Capture the cell that displays the provided text and extract its (x, y) central coordinate. 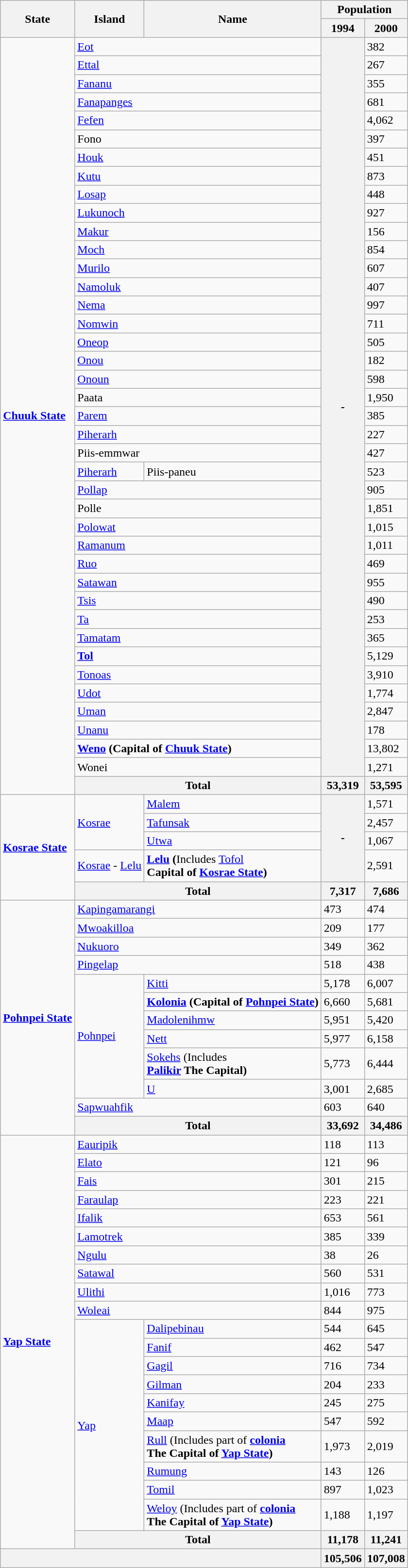
53,595 (386, 785)
2000 (386, 28)
544 (343, 1329)
13,802 (386, 748)
518 (343, 965)
Rumung (233, 1471)
Nema (198, 305)
1,851 (386, 508)
Name (233, 19)
Madolenihmw (233, 1020)
645 (386, 1329)
592 (386, 1421)
State (38, 19)
Nett (233, 1039)
1,950 (386, 397)
Kanifay (233, 1403)
Fanif (233, 1347)
221 (386, 1200)
523 (386, 471)
927 (386, 213)
177 (386, 928)
873 (386, 176)
Malem (233, 804)
1,973 (343, 1446)
Sapwuahfik (198, 1107)
Tomil (233, 1490)
560 (343, 1273)
5,951 (343, 1020)
Namoluk (198, 287)
204 (343, 1384)
Ramanum (198, 545)
Ettal (198, 65)
Fono (198, 139)
215 (386, 1181)
Satawan (198, 582)
897 (343, 1490)
Dalipebinau (233, 1329)
365 (386, 638)
Onoun (198, 379)
Houk (198, 157)
490 (386, 601)
5,977 (343, 1039)
Kosrae - Lelu (110, 866)
603 (343, 1107)
1,271 (386, 767)
5,178 (343, 983)
1994 (343, 28)
681 (386, 102)
38 (343, 1255)
1,016 (343, 1292)
126 (386, 1471)
Unanu (198, 730)
107,008 (386, 1558)
96 (386, 1163)
Tsis (198, 601)
7,686 (386, 891)
182 (386, 361)
Yap State (38, 1341)
844 (343, 1310)
Lamotrek (198, 1237)
2,019 (386, 1446)
253 (386, 619)
397 (386, 139)
Polowat (198, 527)
Wonei (198, 767)
Uman (198, 711)
U (233, 1089)
Fananu (198, 83)
734 (386, 1366)
Pingelap (198, 965)
531 (386, 1273)
143 (343, 1471)
1,023 (386, 1490)
462 (343, 1347)
5,773 (343, 1064)
233 (386, 1384)
245 (343, 1403)
Fefen (198, 120)
275 (386, 1403)
382 (386, 47)
Ifalik (198, 1218)
Murilo (198, 268)
105,506 (343, 1558)
716 (343, 1366)
Tamatam (198, 638)
955 (386, 582)
Tonoas (198, 675)
2,457 (386, 823)
Paata (198, 397)
Ulithi (198, 1292)
209 (343, 928)
448 (386, 194)
Moch (198, 250)
11,178 (343, 1540)
427 (386, 453)
301 (343, 1181)
1,774 (386, 693)
854 (386, 250)
34,486 (386, 1125)
640 (386, 1107)
Tafunsak (233, 823)
Lukunoch (198, 213)
2,591 (386, 866)
Piis-paneu (233, 471)
Gagil (233, 1366)
505 (386, 342)
2,685 (386, 1089)
Polle (198, 508)
Weno (Capital of Chuuk State) (198, 748)
Fanapanges (198, 102)
223 (343, 1200)
Piis-emmwar (198, 453)
5,420 (386, 1020)
997 (386, 305)
227 (386, 434)
6,007 (386, 983)
Woleai (198, 1310)
Kitti (233, 983)
Utwa (233, 841)
473 (343, 909)
121 (343, 1163)
1,011 (386, 545)
1,067 (386, 841)
11,241 (386, 1540)
53,319 (343, 785)
Lelu (Includes TofolCapital of Kosrae State) (233, 866)
349 (343, 946)
Eauripik (198, 1144)
Pollap (198, 490)
118 (343, 1144)
469 (386, 564)
6,158 (386, 1039)
Ruo (198, 564)
7,317 (343, 891)
Ta (198, 619)
1,188 (343, 1515)
Udot (198, 693)
598 (386, 379)
438 (386, 965)
5,129 (386, 656)
5,681 (386, 1002)
Kutu (198, 176)
113 (386, 1144)
Losap (198, 194)
Elato (198, 1163)
355 (386, 83)
178 (386, 730)
Maap (233, 1421)
Oneop (198, 342)
Satawal (198, 1273)
Pohnpei (110, 1036)
Sokehs (IncludesPalikir The Capital) (233, 1064)
1,015 (386, 527)
Tol (198, 656)
6,444 (386, 1064)
Ngulu (198, 1255)
Fais (198, 1181)
6,660 (343, 1002)
3,001 (343, 1089)
1,197 (386, 1515)
561 (386, 1218)
607 (386, 268)
905 (386, 490)
156 (386, 231)
711 (386, 324)
1,571 (386, 804)
2,847 (386, 711)
4,062 (386, 120)
Faraulap (198, 1200)
Kolonia (Capital of Pohnpei State) (233, 1002)
Kapingamarangi (198, 909)
975 (386, 1310)
Kosrae State (38, 847)
Pohnpei State (38, 1018)
Island (110, 19)
653 (343, 1218)
26 (386, 1255)
Kosrae (110, 822)
339 (386, 1237)
Weloy (Includes part of coloniaThe Capital of Yap State) (233, 1515)
Nukuoro (198, 946)
362 (386, 946)
267 (386, 65)
Mwoakilloa (198, 928)
Makur (198, 231)
773 (386, 1292)
Parem (198, 416)
Onou (198, 361)
407 (386, 287)
3,910 (386, 675)
Gilman (233, 1384)
33,692 (343, 1125)
Chuuk State (38, 416)
Eot (198, 47)
474 (386, 909)
Rull (Includes part of coloniaThe Capital of Yap State) (233, 1446)
Nomwin (198, 324)
Yap (110, 1425)
451 (386, 157)
Population (364, 10)
